Capture the cell that displays the provided text and extract its [X, Y] central coordinate. 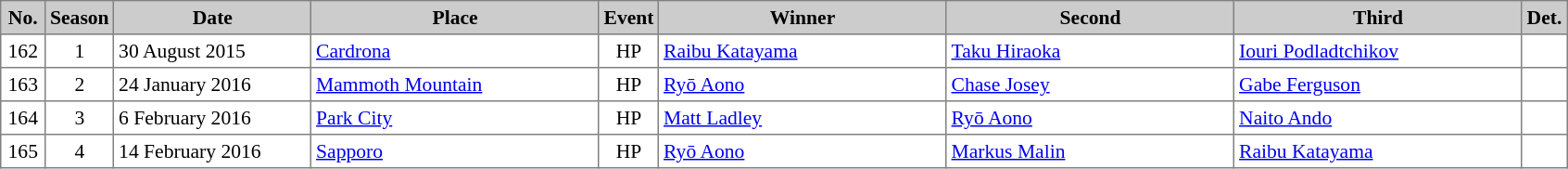
3 [80, 118]
164 [23, 118]
Third [1378, 18]
Second [1090, 18]
Gabe Ferguson [1378, 84]
4 [80, 151]
14 February 2016 [213, 151]
Event [628, 18]
Chase Josey [1090, 84]
Place [455, 18]
165 [23, 151]
2 [80, 84]
163 [23, 84]
Park City [455, 118]
162 [23, 51]
Date [213, 18]
Cardrona [455, 51]
Mammoth Mountain [455, 84]
Det. [1544, 18]
Matt Ladley [803, 118]
Taku Hiraoka [1090, 51]
30 August 2015 [213, 51]
1 [80, 51]
No. [23, 18]
Season [80, 18]
Naito Ando [1378, 118]
Markus Malin [1090, 151]
6 February 2016 [213, 118]
Winner [803, 18]
Iouri Podladtchikov [1378, 51]
24 January 2016 [213, 84]
Sapporo [455, 151]
